Search for the cell housing the specified text and yield its (X, Y) center coordinate. 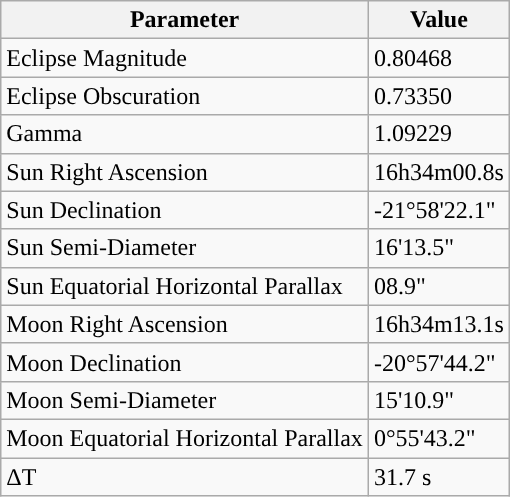
Eclipse Obscuration (185, 96)
1.09229 (438, 134)
-21°58'22.1" (438, 210)
Moon Declination (185, 362)
Gamma (185, 134)
16h34m13.1s (438, 324)
31.7 s (438, 477)
0.73350 (438, 96)
Sun Semi-Diameter (185, 248)
15'10.9" (438, 400)
-20°57'44.2" (438, 362)
Sun Equatorial Horizontal Parallax (185, 286)
Moon Right Ascension (185, 324)
ΔT (185, 477)
Parameter (185, 20)
16'13.5" (438, 248)
16h34m00.8s (438, 172)
Value (438, 20)
Eclipse Magnitude (185, 58)
Sun Right Ascension (185, 172)
Moon Equatorial Horizontal Parallax (185, 438)
08.9" (438, 286)
Sun Declination (185, 210)
Moon Semi-Diameter (185, 400)
0°55'43.2" (438, 438)
0.80468 (438, 58)
